Find where the given text appears and provide that cell's center as (x, y) coordinate. 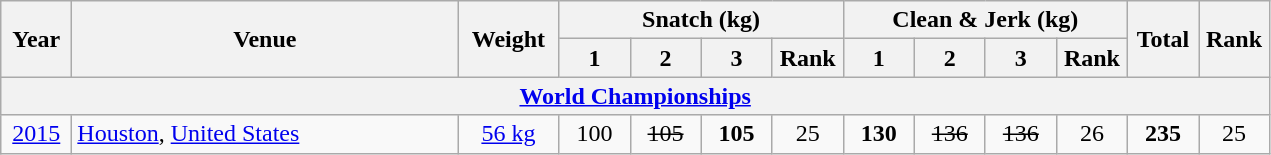
130 (878, 134)
235 (1162, 134)
26 (1092, 134)
World Championships (636, 96)
Houston, United States (265, 134)
Venue (265, 39)
2015 (36, 134)
Weight (508, 39)
Total (1162, 39)
56 kg (508, 134)
Clean & Jerk (kg) (985, 20)
100 (594, 134)
Year (36, 39)
Snatch (kg) (701, 20)
